From the cell containing the given text, extract its center point as (X, Y) coordinate. 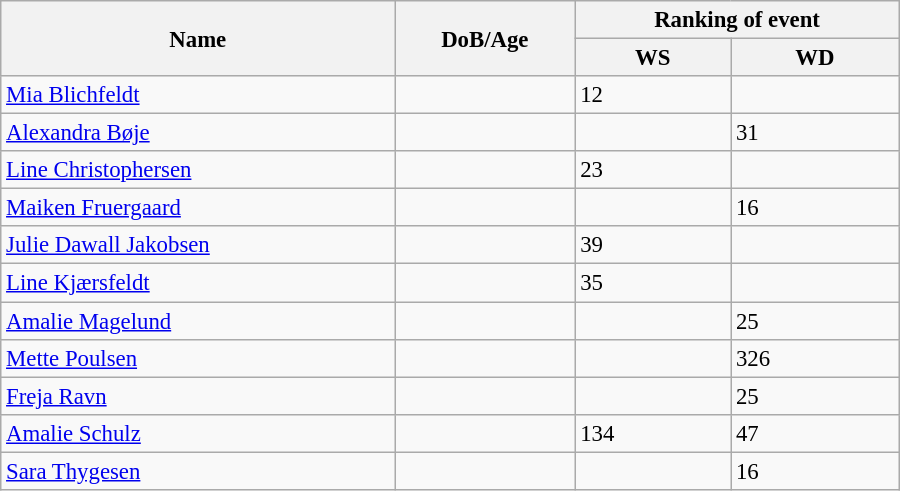
Amalie Schulz (198, 433)
326 (816, 358)
134 (653, 433)
23 (653, 170)
Line Christophersen (198, 170)
Line Kjærsfeldt (198, 283)
DoB/Age (485, 38)
31 (816, 133)
Julie Dawall Jakobsen (198, 245)
WS (653, 58)
12 (653, 95)
Alexandra Bøje (198, 133)
WD (816, 58)
Mette Poulsen (198, 358)
39 (653, 245)
Amalie Magelund (198, 321)
Mia Blichfeldt (198, 95)
Maiken Fruergaard (198, 208)
Name (198, 38)
Ranking of event (737, 20)
Freja Ravn (198, 396)
Sara Thygesen (198, 471)
35 (653, 283)
47 (816, 433)
